Return (x, y) of the center of cell containing provided text 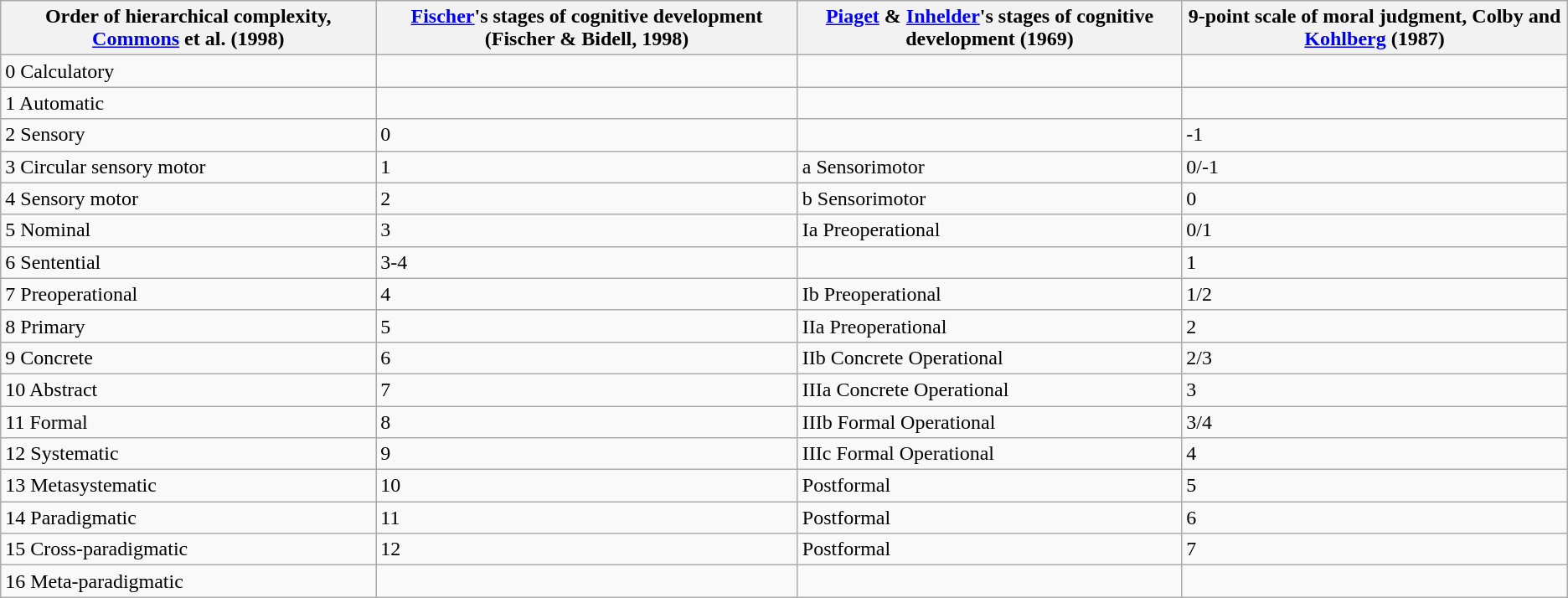
Order of hierarchical complexity, Commons et al. (1998) (188, 28)
Fischer's stages of cognitive development (Fischer & Bidell, 1998) (587, 28)
IIIc Formal Operational (990, 454)
9-point scale of moral judgment, Colby and Kohlberg (1987) (1375, 28)
0/1 (1375, 230)
10 (587, 486)
IIIb Formal Operational (990, 421)
b Sensorimotor (990, 198)
IIb Concrete Operational (990, 358)
Piaget & Inhelder's stages of cognitive development (1969) (990, 28)
9 (587, 454)
2/3 (1375, 358)
1 Automatic (188, 103)
5 Nominal (188, 230)
2 Sensory (188, 135)
8 (587, 421)
11 Formal (188, 421)
3/4 (1375, 421)
1/2 (1375, 294)
6 Sentential (188, 262)
Ib Preoperational (990, 294)
0 Calculatory (188, 71)
a Sensorimotor (990, 167)
IIa Preoperational (990, 326)
8 Primary (188, 326)
12 (587, 549)
13 Metasystematic (188, 486)
15 Cross-paradigmatic (188, 549)
9 Concrete (188, 358)
16 Meta-paradigmatic (188, 581)
IIIa Concrete Operational (990, 389)
4 Sensory motor (188, 198)
14 Paradigmatic (188, 518)
Ia Preoperational (990, 230)
3 Circular sensory motor (188, 167)
0/-1 (1375, 167)
-1 (1375, 135)
3-4 (587, 262)
12 Systematic (188, 454)
7 Preoperational (188, 294)
10 Abstract (188, 389)
11 (587, 518)
